Detect which cell encompasses the target text, then output its (x, y) center coordinate. 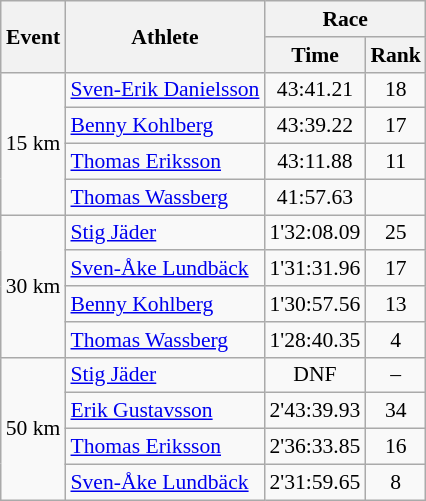
1'31:31.96 (314, 269)
2'36:33.85 (314, 447)
43:11.88 (314, 162)
Sven-Erik Danielsson (164, 90)
25 (396, 233)
11 (396, 162)
2'31:59.65 (314, 482)
1'30:57.56 (314, 304)
43:41.21 (314, 90)
34 (396, 411)
16 (396, 447)
Race (345, 19)
1'28:40.35 (314, 340)
Time (314, 55)
Event (34, 36)
43:39.22 (314, 126)
Rank (396, 55)
30 km (34, 286)
15 km (34, 143)
4 (396, 340)
Erik Gustavsson (164, 411)
– (396, 375)
50 km (34, 428)
18 (396, 90)
13 (396, 304)
DNF (314, 375)
1'32:08.09 (314, 233)
41:57.63 (314, 197)
Athlete (164, 36)
8 (396, 482)
2'43:39.93 (314, 411)
